Return the (x, y) coordinate for the center point of the cell that contains the specified text.  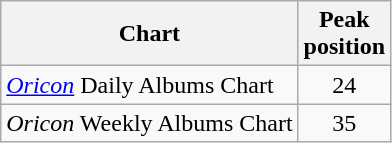
Oricon Weekly Albums Chart (150, 123)
35 (344, 123)
24 (344, 85)
Chart (150, 34)
Oricon Daily Albums Chart (150, 85)
Peakposition (344, 34)
